Scan for the cell matching the given text and deliver its [X, Y] coordinate at center. 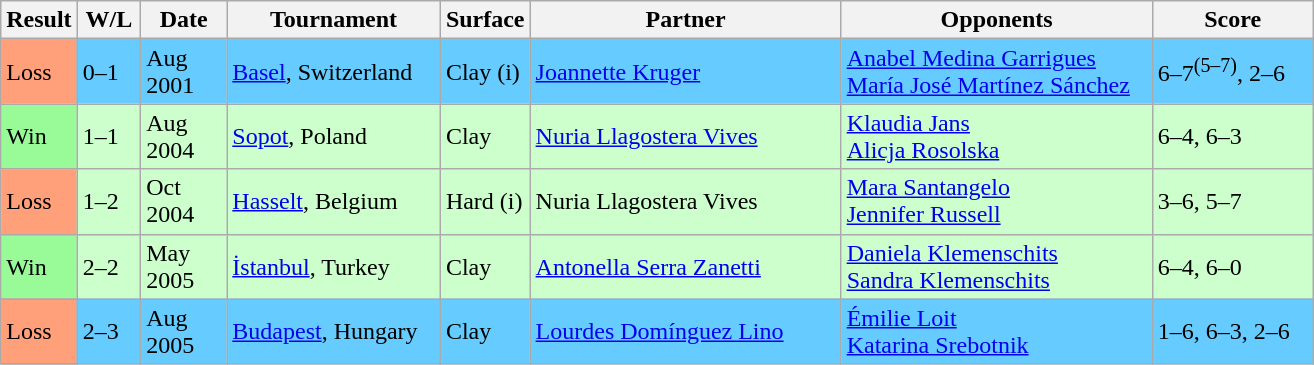
May 2005 [184, 266]
1–2 [109, 202]
6–4, 6–3 [1232, 136]
Antonella Serra Zanetti [686, 266]
2–2 [109, 266]
Oct 2004 [184, 202]
1–1 [109, 136]
Opponents [996, 20]
İstanbul, Turkey [334, 266]
3–6, 5–7 [1232, 202]
Result [39, 20]
Klaudia Jans Alicja Rosolska [996, 136]
Partner [686, 20]
Budapest, Hungary [334, 332]
Aug 2001 [184, 72]
Émilie Loit Katarina Srebotnik [996, 332]
Daniela Klemenschits Sandra Klemenschits [996, 266]
1–6, 6–3, 2–6 [1232, 332]
Date [184, 20]
0–1 [109, 72]
2–3 [109, 332]
Hard (i) [485, 202]
6–7(5–7), 2–6 [1232, 72]
Sopot, Poland [334, 136]
Clay (i) [485, 72]
Basel, Switzerland [334, 72]
Score [1232, 20]
Surface [485, 20]
6–4, 6–0 [1232, 266]
Lourdes Domínguez Lino [686, 332]
Joannette Kruger [686, 72]
Aug 2004 [184, 136]
Aug 2005 [184, 332]
Hasselt, Belgium [334, 202]
Tournament [334, 20]
Mara Santangelo Jennifer Russell [996, 202]
W/L [109, 20]
Anabel Medina Garrigues María José Martínez Sánchez [996, 72]
